From the cell containing the given text, extract its center point as [X, Y] coordinate. 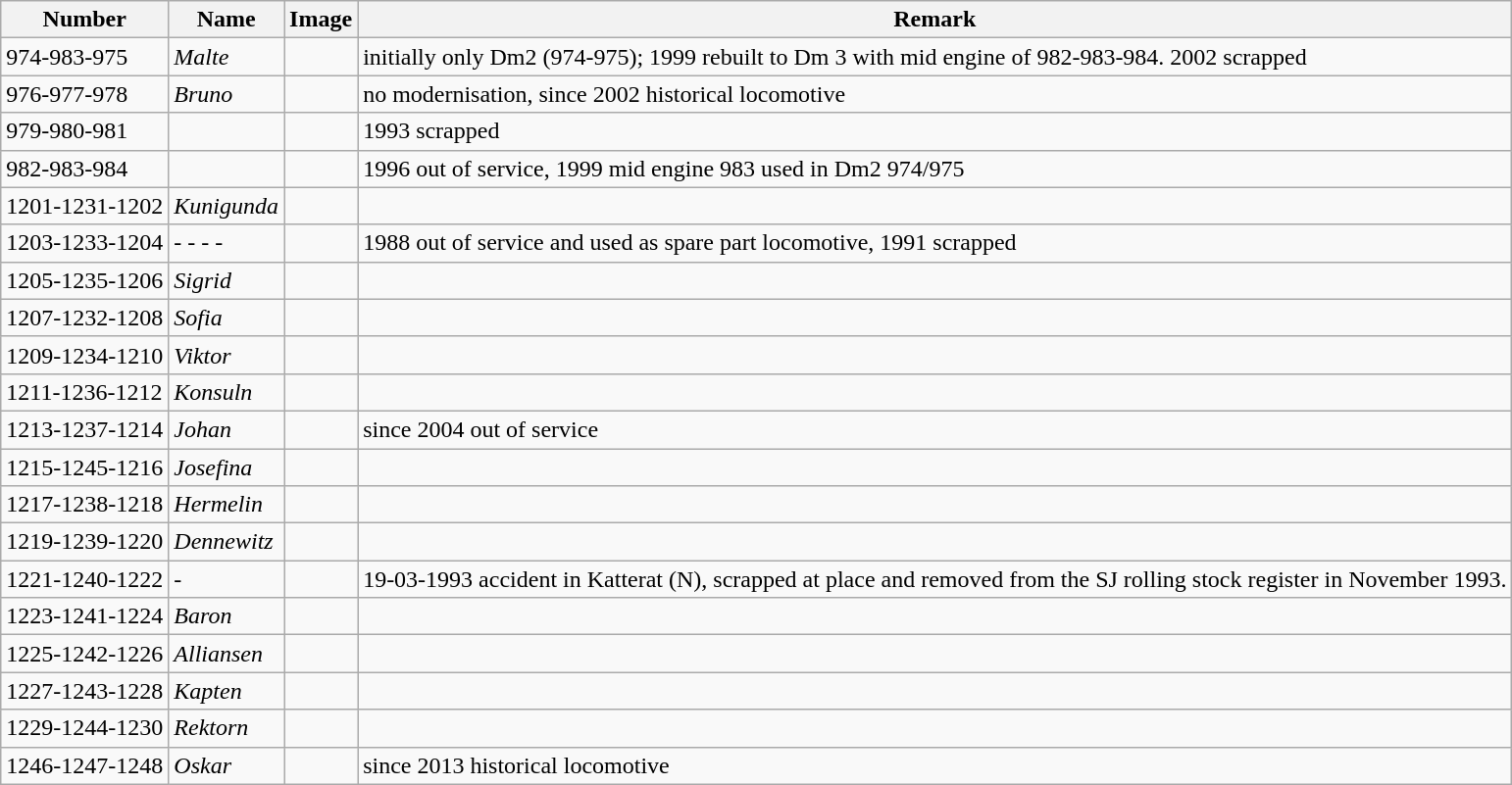
1227-1243-1228 [84, 691]
Rektorn [227, 728]
since 2013 historical locomotive [935, 765]
- - - - [227, 243]
Kunigunda [227, 206]
1213-1237-1214 [84, 429]
Sigrid [227, 280]
since 2004 out of service [935, 429]
1201-1231-1202 [84, 206]
1207-1232-1208 [84, 318]
Kapten [227, 691]
1205-1235-1206 [84, 280]
1996 out of service, 1999 mid engine 983 used in Dm2 974/975 [935, 169]
initially only Dm2 (974-975); 1999 rebuilt to Dm 3 with mid engine of 982-983-984. 2002 scrapped [935, 57]
Baron [227, 616]
1217-1238-1218 [84, 505]
Remark [935, 20]
Image [322, 20]
Alliansen [227, 654]
1211-1236-1212 [84, 392]
Johan [227, 429]
982-983-984 [84, 169]
1215-1245-1216 [84, 467]
1209-1234-1210 [84, 355]
Name [227, 20]
Malte [227, 57]
979-980-981 [84, 131]
1993 scrapped [935, 131]
- [227, 579]
1988 out of service and used as spare part locomotive, 1991 scrapped [935, 243]
1229-1244-1230 [84, 728]
976-977-978 [84, 94]
Dennewitz [227, 542]
Josefina [227, 467]
Bruno [227, 94]
Hermelin [227, 505]
Oskar [227, 765]
no modernisation, since 2002 historical locomotive [935, 94]
Sofia [227, 318]
1221-1240-1222 [84, 579]
1219-1239-1220 [84, 542]
1203-1233-1204 [84, 243]
1223-1241-1224 [84, 616]
19-03-1993 accident in Katterat (N), scrapped at place and removed from the SJ rolling stock register in November 1993. [935, 579]
Number [84, 20]
1225-1242-1226 [84, 654]
1246-1247-1248 [84, 765]
Konsuln [227, 392]
974-983-975 [84, 57]
Viktor [227, 355]
